Find where the given text appears and provide that cell's center as [x, y] coordinate. 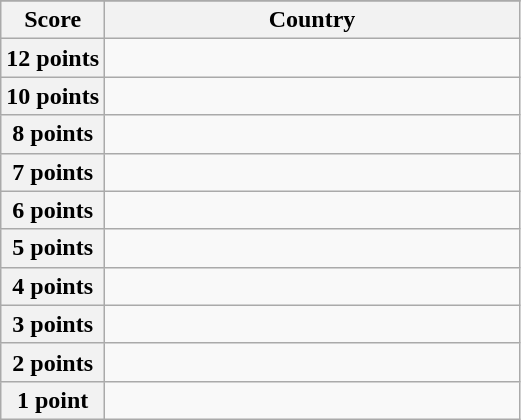
12 points [53, 58]
8 points [53, 134]
10 points [53, 96]
5 points [53, 248]
7 points [53, 172]
4 points [53, 286]
6 points [53, 210]
Country [312, 20]
3 points [53, 324]
2 points [53, 362]
Score [53, 20]
1 point [53, 400]
